Return the [X, Y] coordinate for the center point of the cell that contains the specified text.  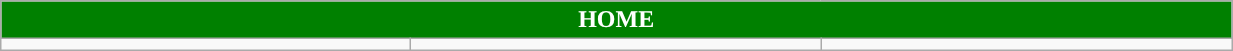
HOME [616, 20]
